Return the [x, y] coordinate for the center point of the cell that contains the specified text.  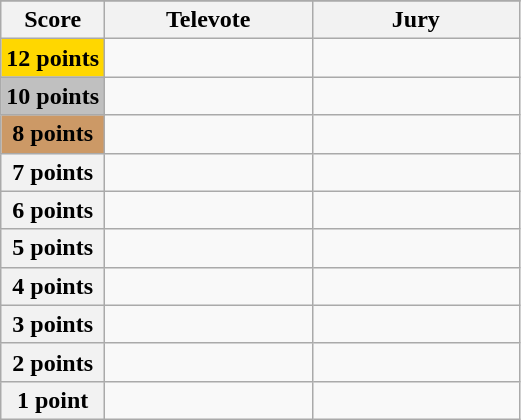
6 points [53, 210]
3 points [53, 324]
1 point [53, 400]
8 points [53, 134]
5 points [53, 248]
Score [53, 20]
Televote [209, 20]
2 points [53, 362]
7 points [53, 172]
12 points [53, 58]
10 points [53, 96]
Jury [416, 20]
4 points [53, 286]
